For the text-containing cell, return its midpoint in [x, y] coordinate format. 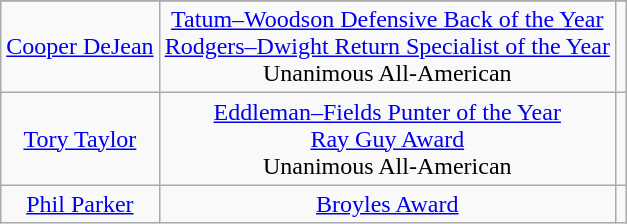
Cooper DeJean [80, 47]
Tatum–Woodson Defensive Back of the YearRodgers–Dwight Return Specialist of the YearUnanimous All-American [387, 47]
Phil Parker [80, 204]
Tory Taylor [80, 139]
Broyles Award [387, 204]
Eddleman–Fields Punter of the YearRay Guy AwardUnanimous All-American [387, 139]
